Search for the cell housing the specified text and yield its [x, y] center coordinate. 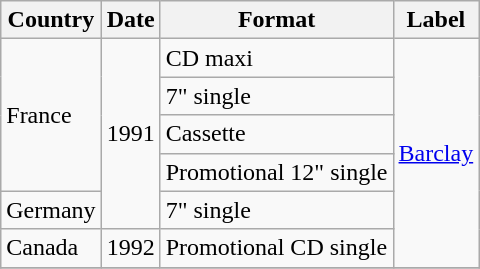
Format [276, 20]
Canada [51, 248]
Germany [51, 210]
CD maxi [276, 58]
1992 [130, 248]
France [51, 115]
Barclay [436, 153]
Country [51, 20]
Date [130, 20]
Promotional 12" single [276, 172]
Promotional CD single [276, 248]
Label [436, 20]
Cassette [276, 134]
1991 [130, 134]
